Capture the cell that displays the provided text and extract its [x, y] central coordinate. 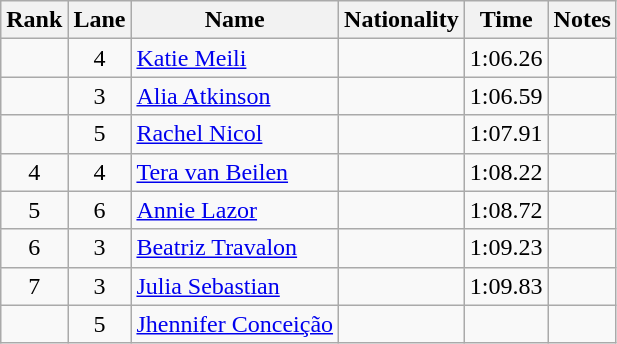
Alia Atkinson [235, 96]
1:06.26 [506, 58]
Tera van Beilen [235, 172]
Katie Meili [235, 58]
Notes [582, 20]
Rank [34, 20]
Rachel Nicol [235, 134]
1:07.91 [506, 134]
Beatriz Travalon [235, 248]
1:06.59 [506, 96]
1:09.23 [506, 248]
7 [34, 286]
Annie Lazor [235, 210]
Jhennifer Conceição [235, 324]
Julia Sebastian [235, 286]
Name [235, 20]
1:08.72 [506, 210]
1:08.22 [506, 172]
Lane [100, 20]
Nationality [402, 20]
Time [506, 20]
1:09.83 [506, 286]
